Identify which cell holds the provided text, then report its [x, y] central coordinate. 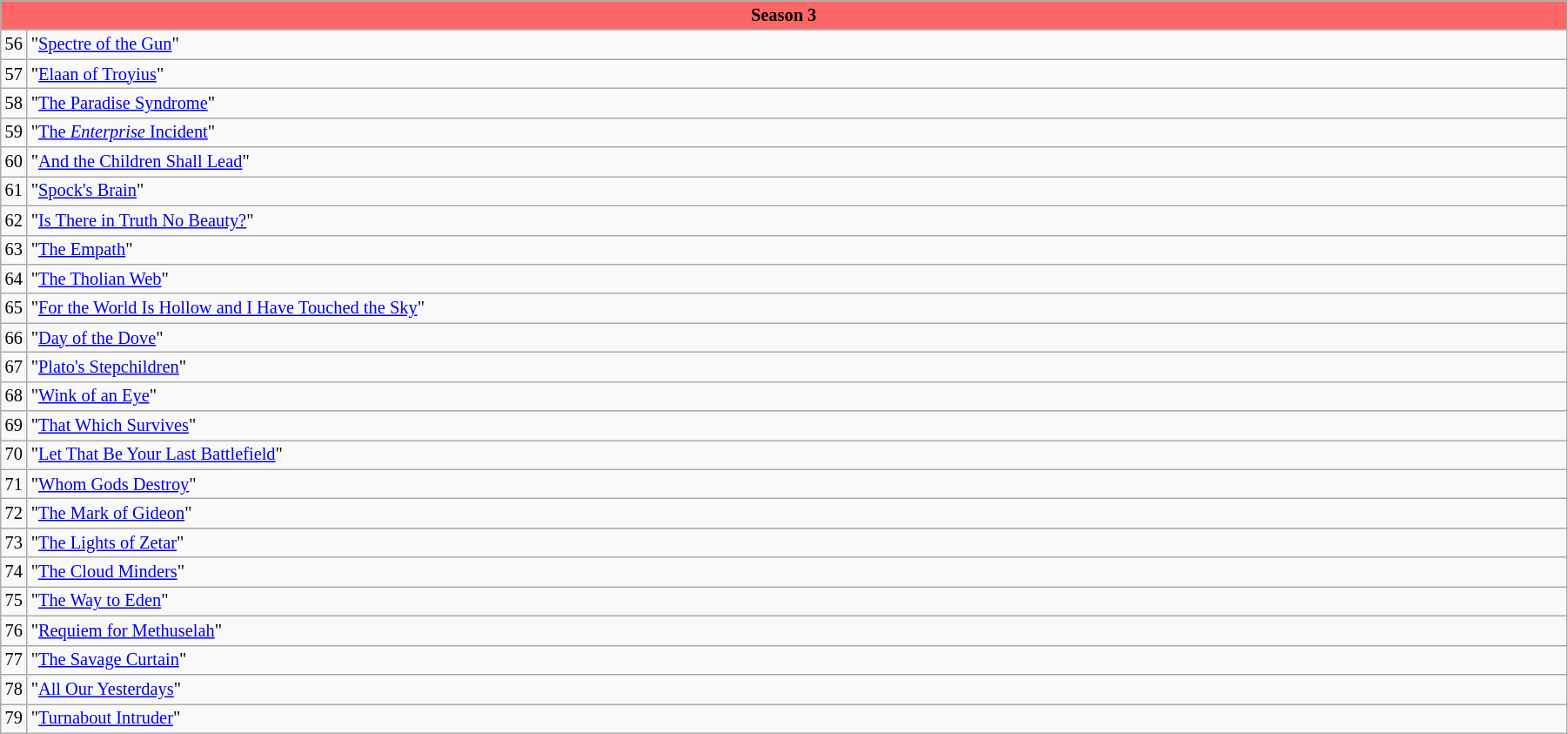
71 [14, 484]
"Spock's Brain" [797, 191]
76 [14, 630]
"Spectre of the Gun" [797, 44]
73 [14, 542]
58 [14, 103]
"Let That Be Your Last Battlefield" [797, 455]
"The Way to Eden" [797, 601]
74 [14, 572]
"Wink of an Eye" [797, 396]
"The Enterprise Incident" [797, 132]
72 [14, 513]
"Day of the Dove" [797, 338]
56 [14, 44]
"The Cloud Minders" [797, 572]
64 [14, 279]
"Elaan of Troyius" [797, 74]
"Turnabout Intruder" [797, 718]
"Plato's Stepchildren" [797, 367]
"The Tholian Web" [797, 279]
"Is There in Truth No Beauty?" [797, 220]
62 [14, 220]
59 [14, 132]
75 [14, 601]
61 [14, 191]
"Whom Gods Destroy" [797, 484]
78 [14, 689]
"For the World Is Hollow and I Have Touched the Sky" [797, 308]
"The Lights of Zetar" [797, 542]
66 [14, 338]
Season 3 [784, 15]
"All Our Yesterdays" [797, 689]
"The Empath" [797, 250]
"The Mark of Gideon" [797, 513]
79 [14, 718]
77 [14, 660]
"The Savage Curtain" [797, 660]
"Requiem for Methuselah" [797, 630]
"That Which Survives" [797, 426]
"And the Children Shall Lead" [797, 162]
63 [14, 250]
65 [14, 308]
67 [14, 367]
69 [14, 426]
"The Paradise Syndrome" [797, 103]
60 [14, 162]
57 [14, 74]
68 [14, 396]
70 [14, 455]
